Find where the given text appears and provide that cell's center as (X, Y) coordinate. 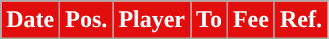
Pos. (86, 20)
Ref. (300, 20)
Fee (250, 20)
To (210, 20)
Player (152, 20)
Date (30, 20)
